Search for the cell housing the specified text and yield its (X, Y) center coordinate. 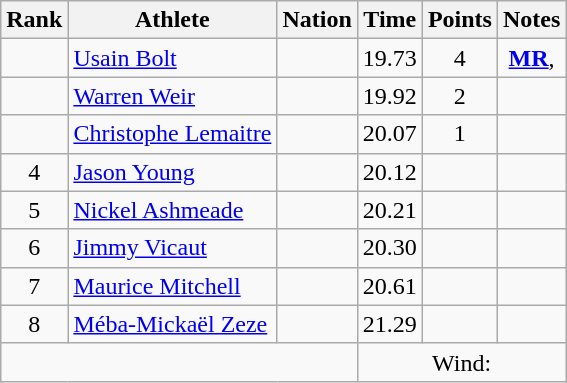
Nickel Ashmeade (172, 210)
Wind: (462, 362)
8 (34, 324)
1 (460, 134)
20.30 (390, 248)
19.92 (390, 96)
Points (460, 20)
6 (34, 248)
Nation (317, 20)
5 (34, 210)
Warren Weir (172, 96)
Maurice Mitchell (172, 286)
20.61 (390, 286)
Méba-Mickaël Zeze (172, 324)
20.21 (390, 210)
Jason Young (172, 172)
7 (34, 286)
Usain Bolt (172, 58)
Athlete (172, 20)
Christophe Lemaitre (172, 134)
Rank (34, 20)
Time (390, 20)
19.73 (390, 58)
Notes (531, 20)
20.12 (390, 172)
21.29 (390, 324)
Jimmy Vicaut (172, 248)
2 (460, 96)
MR, (531, 58)
20.07 (390, 134)
